Return (x, y) of the center of cell containing provided text 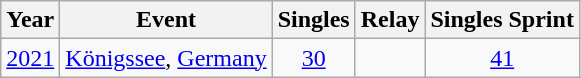
Singles Sprint (502, 20)
2021 (30, 58)
Year (30, 20)
Singles (314, 20)
30 (314, 58)
41 (502, 58)
Relay (390, 20)
Königssee, Germany (166, 58)
Event (166, 20)
